For the text-containing cell, return its midpoint in (x, y) coordinate format. 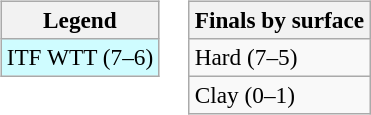
Finals by surface (279, 20)
Hard (7–5) (279, 57)
Legend (80, 20)
Clay (0–1) (279, 95)
ITF WTT (7–6) (80, 57)
